Determine the (x, y) coordinate at the center of the cell enclosing the given text.  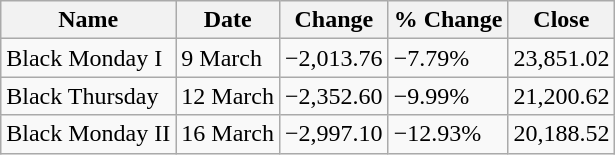
Black Monday I (88, 58)
Date (228, 20)
Black Monday II (88, 134)
23,851.02 (562, 58)
9 March (228, 58)
20,188.52 (562, 134)
−2,352.60 (334, 96)
Close (562, 20)
−9.99% (448, 96)
% Change (448, 20)
Change (334, 20)
Name (88, 20)
−7.79% (448, 58)
Black Thursday (88, 96)
−12.93% (448, 134)
12 March (228, 96)
−2,997.10 (334, 134)
16 March (228, 134)
21,200.62 (562, 96)
−2,013.76 (334, 58)
